Search for the cell housing the specified text and yield its [X, Y] center coordinate. 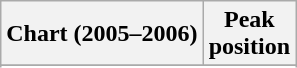
Chart (2005–2006) [102, 34]
Peakposition [249, 34]
